Extract the [X, Y] coordinate from the center of the cell holding the provided text.  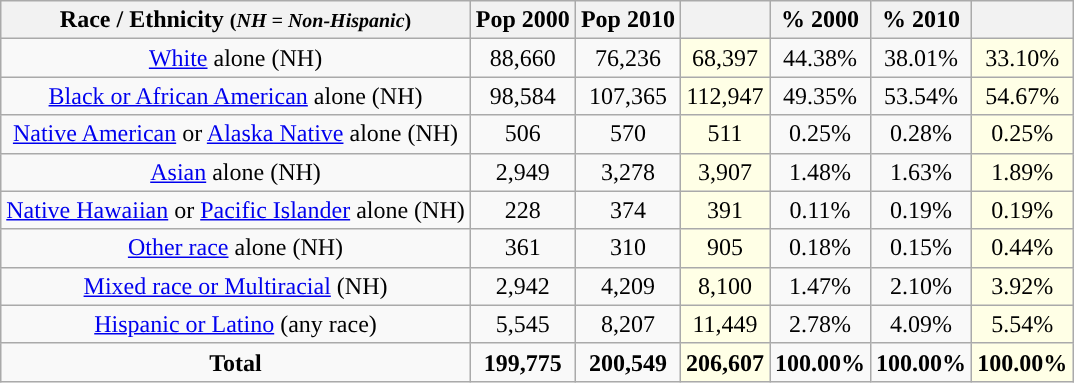
Total [236, 362]
Race / Ethnicity (NH = Non-Hispanic) [236, 20]
Pop 2010 [628, 20]
3,907 [724, 172]
0.44% [1022, 248]
1.63% [922, 172]
49.35% [820, 96]
33.10% [1022, 58]
2,949 [522, 172]
1.89% [1022, 172]
88,660 [522, 58]
310 [628, 248]
54.67% [1022, 96]
White alone (NH) [236, 58]
2,942 [522, 286]
5.54% [1022, 324]
199,775 [522, 362]
0.28% [922, 134]
Native American or Alaska Native alone (NH) [236, 134]
8,207 [628, 324]
11,449 [724, 324]
391 [724, 210]
Pop 2000 [522, 20]
44.38% [820, 58]
53.54% [922, 96]
374 [628, 210]
570 [628, 134]
511 [724, 134]
200,549 [628, 362]
2.10% [922, 286]
361 [522, 248]
0.15% [922, 248]
Native Hawaiian or Pacific Islander alone (NH) [236, 210]
4.09% [922, 324]
68,397 [724, 58]
3,278 [628, 172]
905 [724, 248]
Other race alone (NH) [236, 248]
112,947 [724, 96]
206,607 [724, 362]
Asian alone (NH) [236, 172]
% 2000 [820, 20]
0.18% [820, 248]
8,100 [724, 286]
4,209 [628, 286]
5,545 [522, 324]
0.11% [820, 210]
3.92% [1022, 286]
38.01% [922, 58]
228 [522, 210]
Mixed race or Multiracial (NH) [236, 286]
2.78% [820, 324]
Black or African American alone (NH) [236, 96]
107,365 [628, 96]
1.48% [820, 172]
1.47% [820, 286]
506 [522, 134]
76,236 [628, 58]
% 2010 [922, 20]
98,584 [522, 96]
Hispanic or Latino (any race) [236, 324]
